Pinpoint the cell where the given text exists, returning its [x, y] midpoint coordinate. 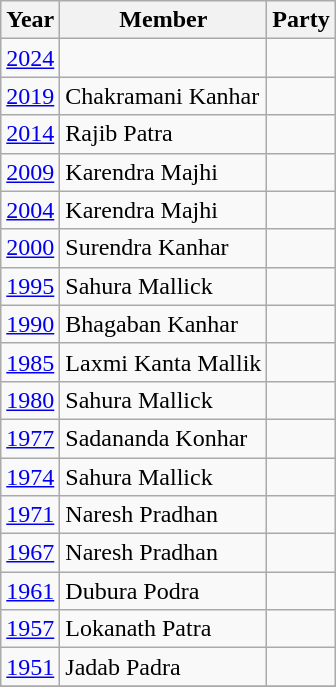
2014 [30, 134]
1980 [30, 400]
1967 [30, 553]
Rajib Patra [164, 134]
1951 [30, 667]
2004 [30, 210]
Bhagaban Kanhar [164, 324]
1995 [30, 286]
Party [301, 20]
2019 [30, 96]
1977 [30, 438]
1957 [30, 629]
2000 [30, 248]
1985 [30, 362]
1974 [30, 477]
2024 [30, 58]
Member [164, 20]
Surendra Kanhar [164, 248]
Chakramani Kanhar [164, 96]
Year [30, 20]
Sadananda Konhar [164, 438]
1971 [30, 515]
2009 [30, 172]
Dubura Podra [164, 591]
1990 [30, 324]
Jadab Padra [164, 667]
Laxmi Kanta Mallik [164, 362]
Lokanath Patra [164, 629]
1961 [30, 591]
